For the text-containing cell, return its midpoint in [x, y] coordinate format. 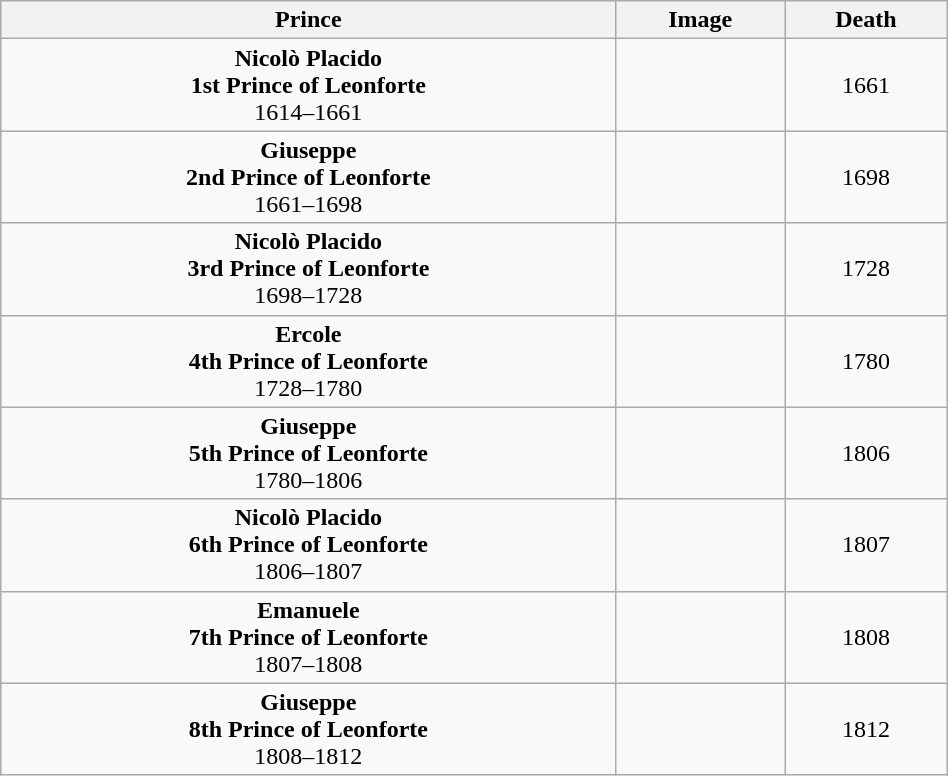
1698 [866, 177]
Emanuele 7th Prince of Leonforte1807–1808 [308, 637]
1807 [866, 545]
Death [866, 20]
Nicolò Placido 1st Prince of Leonforte1614–1661 [308, 85]
Prince [308, 20]
1806 [866, 453]
Giuseppe 8th Prince of Leonforte1808–1812 [308, 729]
Ercole 4th Prince of Leonforte1728–1780 [308, 361]
Nicolò Placido 3rd Prince of Leonforte1698–1728 [308, 269]
Giuseppe 2nd Prince of Leonforte1661–1698 [308, 177]
1808 [866, 637]
1661 [866, 85]
Nicolò Placido 6th Prince of Leonforte1806–1807 [308, 545]
Image [700, 20]
Giuseppe 5th Prince of Leonforte1780–1806 [308, 453]
1780 [866, 361]
1812 [866, 729]
1728 [866, 269]
